Return [X, Y] of the center of cell containing provided text 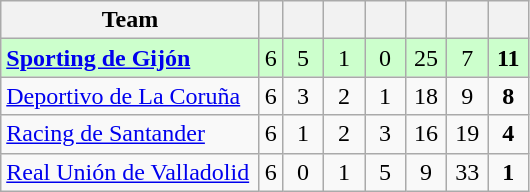
18 [426, 96]
16 [426, 134]
33 [468, 172]
7 [468, 58]
Real Unión de Valladolid [130, 172]
11 [508, 58]
4 [508, 134]
Sporting de Gijón [130, 58]
25 [426, 58]
Team [130, 20]
Deportivo de La Coruña [130, 96]
Racing de Santander [130, 134]
8 [508, 96]
19 [468, 134]
